Find where the given text appears and provide that cell's center as [X, Y] coordinate. 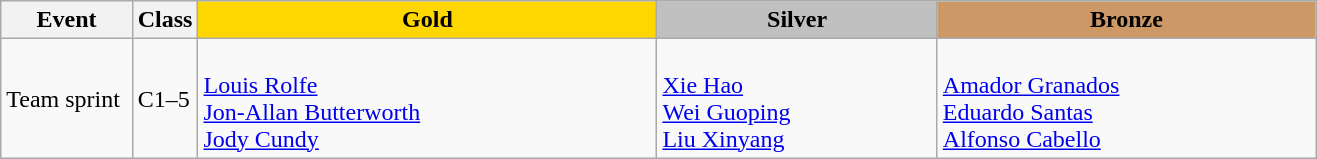
Louis RolfeJon-Allan ButterworthJody Cundy [428, 98]
Event [66, 20]
Class [165, 20]
Amador GranadosEduardo SantasAlfonso Cabello [1126, 98]
Bronze [1126, 20]
Gold [428, 20]
Xie HaoWei GuopingLiu Xinyang [797, 98]
C1–5 [165, 98]
Team sprint [66, 98]
Silver [797, 20]
